For the text-containing cell, return its midpoint in [X, Y] coordinate format. 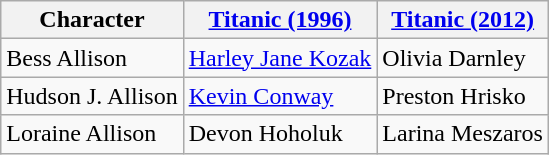
Kevin Conway [280, 96]
Titanic (1996) [280, 20]
Harley Jane Kozak [280, 58]
Larina Meszaros [463, 134]
Titanic (2012) [463, 20]
Preston Hrisko [463, 96]
Character [92, 20]
Loraine Allison [92, 134]
Hudson J. Allison [92, 96]
Olivia Darnley [463, 58]
Bess Allison [92, 58]
Devon Hoholuk [280, 134]
